Return the (x, y) coordinate for the center point of the cell that contains the specified text.  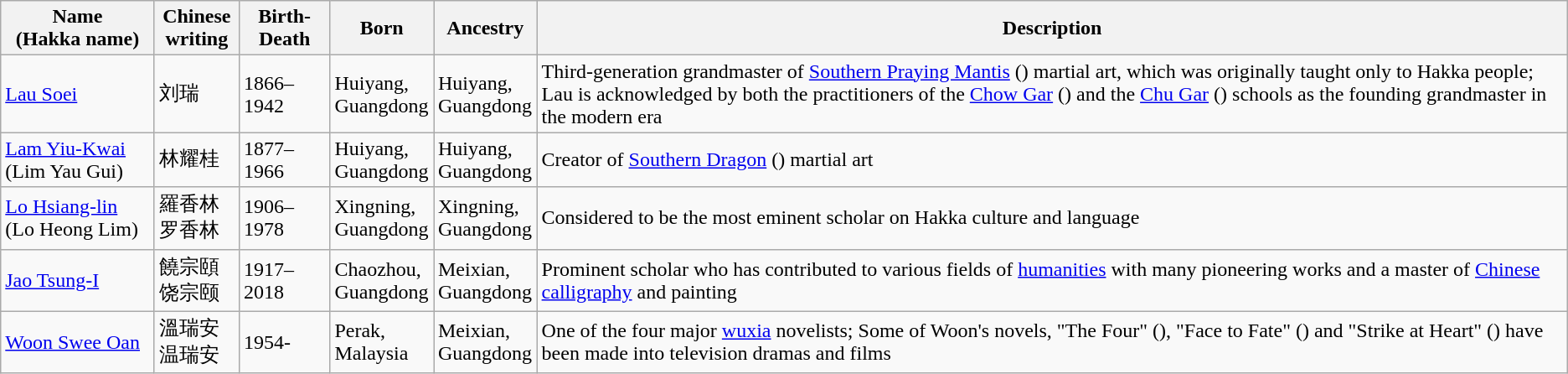
Chinese writing (196, 29)
Born (382, 29)
Perak, Malaysia (382, 342)
1906–1978 (285, 218)
Lau Soei (78, 94)
Ancestry (486, 29)
刘瑞 (196, 94)
Birth-Death (285, 29)
Woon Swee Oan (78, 342)
Considered to be the most eminent scholar on Hakka culture and language (1052, 218)
Lam Yiu-Kwai(Lim Yau Gui) (78, 159)
Name(Hakka name) (78, 29)
1917–2018 (285, 280)
溫瑞安温瑞安 (196, 342)
1877–1966 (285, 159)
Prominent scholar who has contributed to various fields of humanities with many pioneering works and a master of Chinese calligraphy and painting (1052, 280)
Chaozhou, Guangdong (382, 280)
羅香林罗香林 (196, 218)
饒宗頤饶宗颐 (196, 280)
Description (1052, 29)
Lo Hsiang-lin(Lo Heong Lim) (78, 218)
1954- (285, 342)
Jao Tsung-I (78, 280)
林耀桂 (196, 159)
1866–1942 (285, 94)
Creator of Southern Dragon () martial art (1052, 159)
